Determine the [X, Y] coordinate at the center of the cell enclosing the given text.  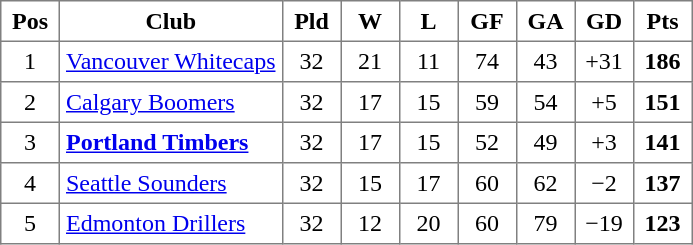
Pts [662, 21]
Pos [30, 21]
Vancouver Whitecaps [170, 61]
62 [545, 183]
52 [487, 142]
20 [428, 223]
Portland Timbers [170, 142]
12 [370, 223]
−2 [604, 183]
74 [487, 61]
5 [30, 223]
151 [662, 102]
L [428, 21]
Edmonton Drillers [170, 223]
+31 [604, 61]
1 [30, 61]
141 [662, 142]
54 [545, 102]
49 [545, 142]
−19 [604, 223]
4 [30, 183]
137 [662, 183]
79 [545, 223]
43 [545, 61]
59 [487, 102]
Calgary Boomers [170, 102]
186 [662, 61]
+5 [604, 102]
+3 [604, 142]
11 [428, 61]
GD [604, 21]
3 [30, 142]
W [370, 21]
GF [487, 21]
Club [170, 21]
GA [545, 21]
Seattle Sounders [170, 183]
123 [662, 223]
21 [370, 61]
Pld [311, 21]
2 [30, 102]
